Search for the cell housing the specified text and yield its (x, y) center coordinate. 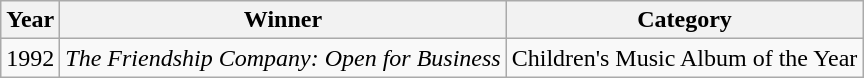
Children's Music Album of the Year (684, 58)
Category (684, 20)
The Friendship Company: Open for Business (283, 58)
Winner (283, 20)
Year (30, 20)
1992 (30, 58)
